Provide the [x, y] coordinate of the cell's center where the given text is located.  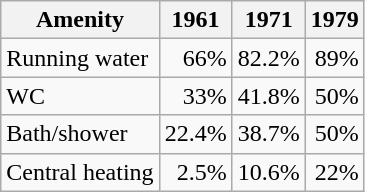
33% [196, 96]
22.4% [196, 134]
Running water [80, 58]
82.2% [268, 58]
Amenity [80, 20]
Central heating [80, 172]
2.5% [196, 172]
22% [334, 172]
1971 [268, 20]
WC [80, 96]
1979 [334, 20]
Bath/shower [80, 134]
41.8% [268, 96]
89% [334, 58]
38.7% [268, 134]
10.6% [268, 172]
1961 [196, 20]
66% [196, 58]
